For the text-containing cell, return its midpoint in [x, y] coordinate format. 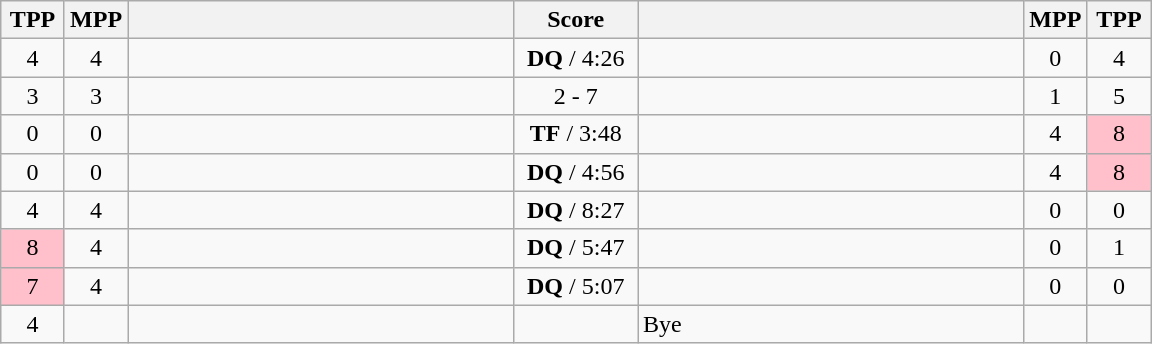
DQ / 5:47 [576, 248]
Bye [831, 324]
Score [576, 20]
2 - 7 [576, 96]
7 [33, 286]
DQ / 4:56 [576, 172]
TF / 3:48 [576, 134]
5 [1119, 96]
DQ / 5:07 [576, 286]
DQ / 8:27 [576, 210]
DQ / 4:26 [576, 58]
